Detect which cell encompasses the target text, then output its [X, Y] center coordinate. 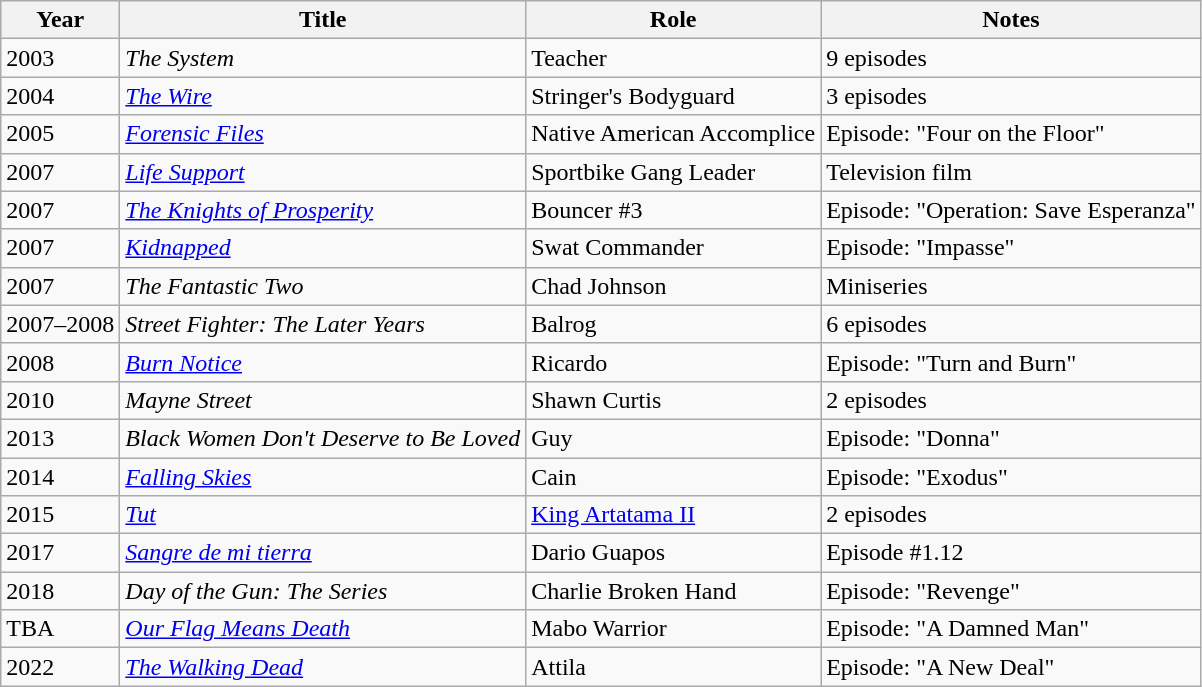
Tut [323, 515]
Black Women Don't Deserve to Be Loved [323, 438]
2015 [60, 515]
Episode: "A Damned Man" [1012, 629]
Sangre de mi tierra [323, 553]
Notes [1012, 20]
Our Flag Means Death [323, 629]
Episode: "Donna" [1012, 438]
Day of the Gun: The Series [323, 591]
The Knights of Prosperity [323, 210]
Burn Notice [323, 362]
King Artatama II [674, 515]
Year [60, 20]
Kidnapped [323, 248]
Guy [674, 438]
Falling Skies [323, 477]
The Fantastic Two [323, 286]
2014 [60, 477]
Balrog [674, 324]
2003 [60, 58]
Episode: "Four on the Floor" [1012, 134]
Ricardo [674, 362]
Role [674, 20]
Attila [674, 667]
2022 [60, 667]
2018 [60, 591]
3 episodes [1012, 96]
Episode #1.12 [1012, 553]
9 episodes [1012, 58]
Title [323, 20]
Mabo Warrior [674, 629]
Episode: "A New Deal" [1012, 667]
2004 [60, 96]
TBA [60, 629]
2008 [60, 362]
2010 [60, 400]
Sportbike Gang Leader [674, 172]
The Wire [323, 96]
2005 [60, 134]
Episode: "Operation: Save Esperanza" [1012, 210]
Bouncer #3 [674, 210]
Native American Accomplice [674, 134]
Forensic Files [323, 134]
2017 [60, 553]
Charlie Broken Hand [674, 591]
The System [323, 58]
2007–2008 [60, 324]
The Walking Dead [323, 667]
Street Fighter: The Later Years [323, 324]
Episode: "Turn and Burn" [1012, 362]
Teacher [674, 58]
Shawn Curtis [674, 400]
Mayne Street [323, 400]
Cain [674, 477]
2013 [60, 438]
Miniseries [1012, 286]
Television film [1012, 172]
Life Support [323, 172]
Stringer's Bodyguard [674, 96]
Swat Commander [674, 248]
Chad Johnson [674, 286]
Episode: "Revenge" [1012, 591]
6 episodes [1012, 324]
Dario Guapos [674, 553]
Episode: "Impasse" [1012, 248]
Episode: "Exodus" [1012, 477]
